Identify which cell holds the provided text, then report its (X, Y) central coordinate. 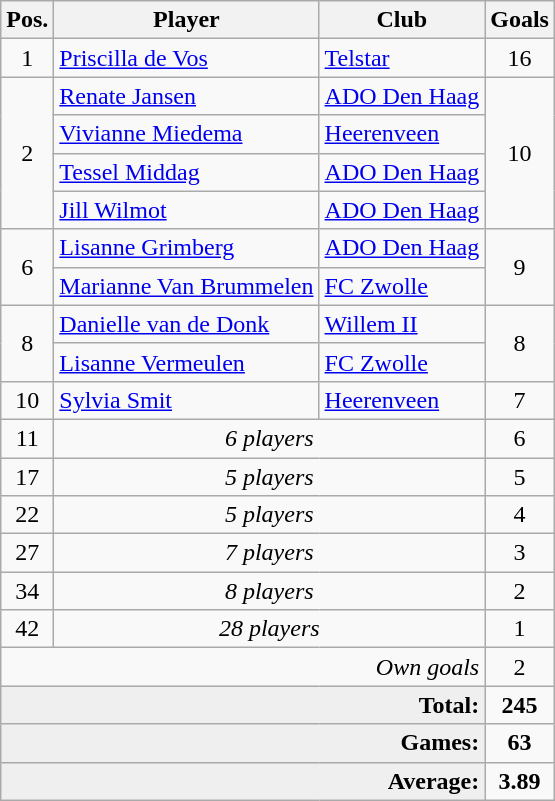
Danielle van de Donk (186, 324)
Pos. (28, 20)
Player (186, 20)
Vivianne Miedema (186, 134)
Average: (243, 781)
42 (28, 629)
Telstar (402, 58)
245 (520, 705)
Priscilla de Vos (186, 58)
Marianne Van Brummelen (186, 286)
11 (28, 438)
Sylvia Smit (186, 400)
Games: (243, 743)
Own goals (243, 667)
27 (28, 553)
Lisanne Vermeulen (186, 362)
Jill Wilmot (186, 210)
4 (520, 515)
28 players (270, 629)
Renate Jansen (186, 96)
34 (28, 591)
3 (520, 553)
3.89 (520, 781)
6 players (270, 438)
Tessel Middag (186, 172)
17 (28, 477)
7 players (270, 553)
Lisanne Grimberg (186, 248)
5 (520, 477)
63 (520, 743)
Club (402, 20)
Willem II (402, 324)
16 (520, 58)
Total: (243, 705)
8 players (270, 591)
22 (28, 515)
Goals (520, 20)
7 (520, 400)
9 (520, 267)
